Output the [x, y] coordinate of the center of the cell containing the given text.  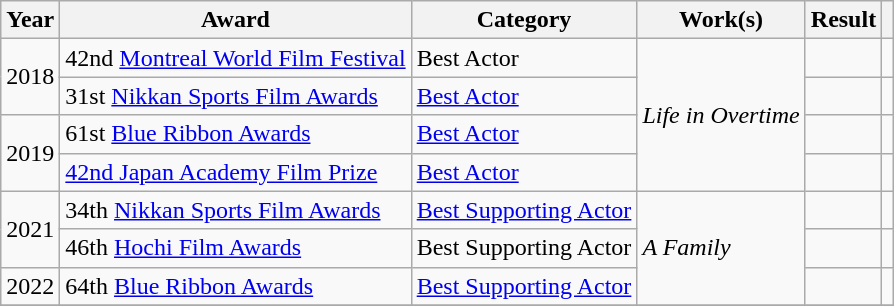
A Family [721, 248]
Work(s) [721, 20]
Category [524, 20]
2022 [30, 286]
64th Blue Ribbon Awards [236, 286]
2021 [30, 229]
Life in Overtime [721, 115]
2018 [30, 77]
42nd Montreal World Film Festival [236, 58]
Result [843, 20]
61st Blue Ribbon Awards [236, 134]
46th Hochi Film Awards [236, 248]
Award [236, 20]
2019 [30, 153]
42nd Japan Academy Film Prize [236, 172]
Year [30, 20]
34th Nikkan Sports Film Awards [236, 210]
31st Nikkan Sports Film Awards [236, 96]
